Pinpoint the cell where the given text exists, returning its [X, Y] midpoint coordinate. 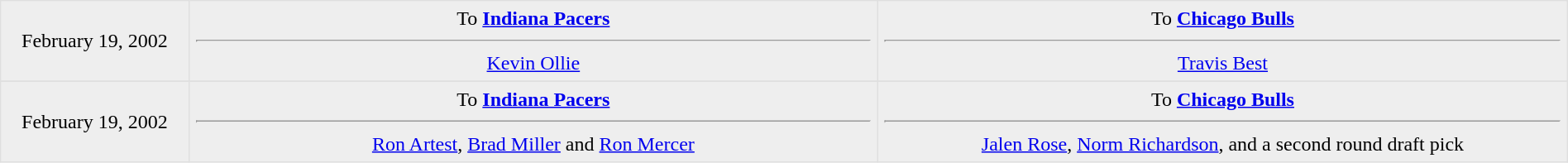
To Chicago Bulls Travis Best [1223, 41]
To Indiana PacersRon Artest, Brad Miller and Ron Mercer [533, 122]
To Chicago BullsJalen Rose, Norm Richardson, and a second round draft pick [1223, 122]
To Indiana PacersKevin Ollie [533, 41]
